Detect which cell encompasses the target text, then output its [X, Y] center coordinate. 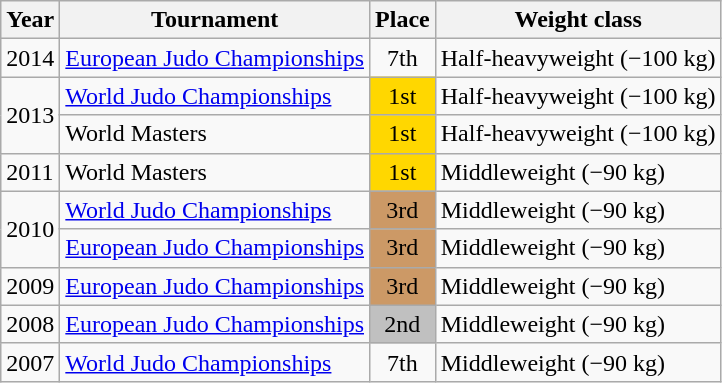
2010 [30, 229]
2009 [30, 286]
Weight class [578, 20]
2011 [30, 172]
Tournament [215, 20]
2nd [403, 324]
2008 [30, 324]
2013 [30, 115]
Place [403, 20]
2014 [30, 58]
Year [30, 20]
2007 [30, 362]
